Provide the [X, Y] coordinate of the cell's center where the given text is located.  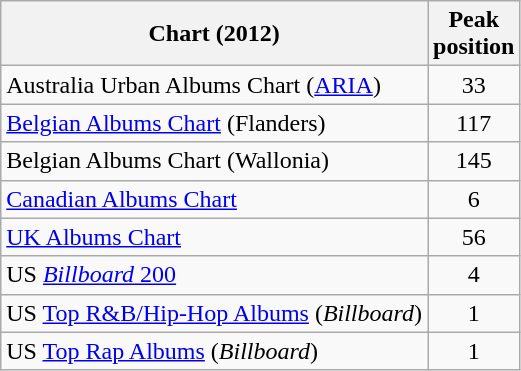
Canadian Albums Chart [214, 199]
Australia Urban Albums Chart (ARIA) [214, 85]
Chart (2012) [214, 34]
US Billboard 200 [214, 275]
Belgian Albums Chart (Wallonia) [214, 161]
145 [474, 161]
33 [474, 85]
56 [474, 237]
117 [474, 123]
US Top Rap Albums (Billboard) [214, 351]
UK Albums Chart [214, 237]
6 [474, 199]
4 [474, 275]
Belgian Albums Chart (Flanders) [214, 123]
US Top R&B/Hip-Hop Albums (Billboard) [214, 313]
Peakposition [474, 34]
